Identify which cell holds the provided text, then report its [x, y] central coordinate. 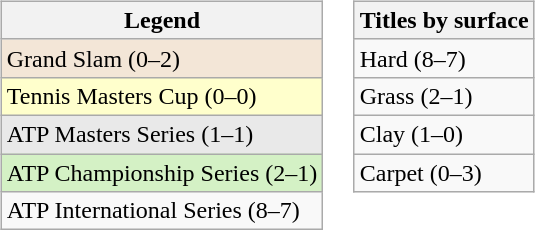
Legend [162, 20]
Grand Slam (0–2) [162, 58]
Grass (2–1) [444, 96]
ATP Championship Series (2–1) [162, 173]
ATP International Series (8–7) [162, 211]
ATP Masters Series (1–1) [162, 134]
Tennis Masters Cup (0–0) [162, 96]
Hard (8–7) [444, 58]
Titles by surface [444, 20]
Carpet (0–3) [444, 173]
Clay (1–0) [444, 134]
